Detect which cell encompasses the target text, then output its [x, y] center coordinate. 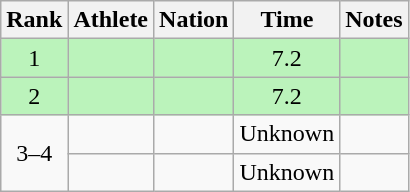
1 [34, 58]
Rank [34, 20]
2 [34, 96]
3–4 [34, 153]
Nation [194, 20]
Time [287, 20]
Notes [374, 20]
Athlete [111, 20]
